Search for the cell housing the specified text and yield its (X, Y) center coordinate. 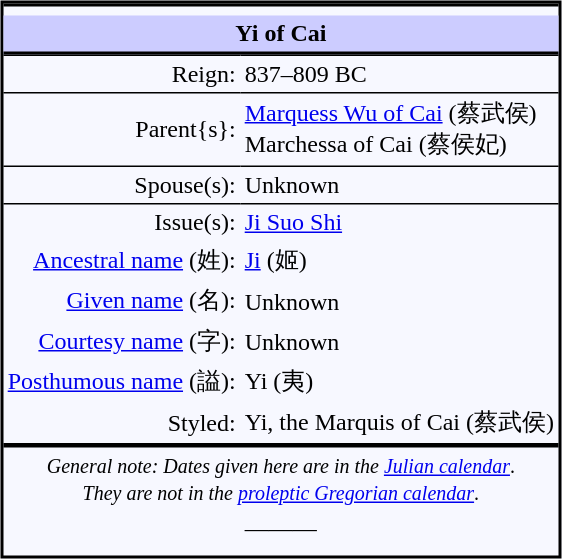
Reign: (122, 73)
Parent{s}: (122, 129)
Yi, the Marquis of Cai (蔡武侯) (399, 422)
Ji Suo Shi (399, 222)
Yi of Cai (280, 36)
Ancestral name (姓): (122, 260)
Styled: (122, 422)
Given name (名): (122, 301)
Yi (夷) (399, 382)
837–809 BC (399, 73)
Marquess Wu of Cai (蔡武侯) Marchessa of Cai (蔡侯妃) (399, 129)
Spouse(s): (122, 185)
Ji (姬) (399, 260)
Courtesy name (字): (122, 342)
General note: Dates given here are in the Julian calendar.They are not in the proleptic Gregorian calendar. (280, 477)
Posthumous name (謚): (122, 382)
Issue(s): (122, 222)
——— (280, 528)
